Extract the [X, Y] coordinate from the center of the cell holding the provided text.  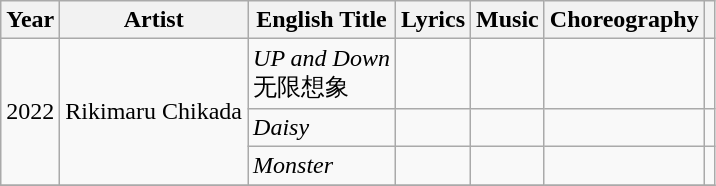
Lyrics [432, 20]
2022 [30, 112]
Choreography [624, 20]
Monster [322, 165]
Daisy [322, 127]
UP and Down无限想象 [322, 74]
English Title [322, 20]
Year [30, 20]
Rikimaru Chikada [154, 112]
Artist [154, 20]
Music [508, 20]
